Pinpoint the cell where the given text exists, returning its (X, Y) midpoint coordinate. 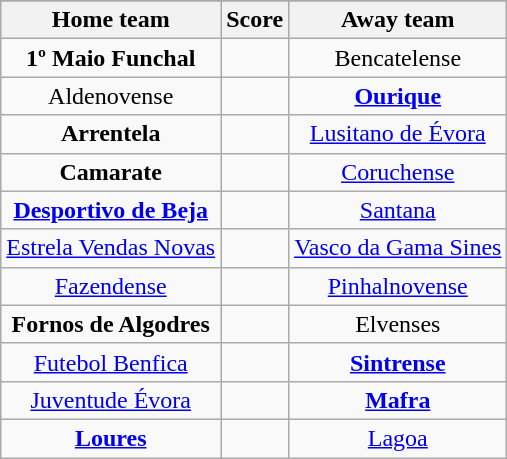
Home team (111, 20)
Lusitano de Évora (398, 134)
Camarate (111, 172)
Loures (111, 438)
Vasco da Gama Sines (398, 248)
Desportivo de Beja (111, 210)
Fazendense (111, 286)
Lagoa (398, 438)
Sintrense (398, 362)
Aldenovense (111, 96)
Mafra (398, 400)
Away team (398, 20)
1º Maio Funchal (111, 58)
Arrentela (111, 134)
Pinhalnovense (398, 286)
Estrela Vendas Novas (111, 248)
Coruchense (398, 172)
Santana (398, 210)
Bencatelense (398, 58)
Score (255, 20)
Fornos de Algodres (111, 324)
Elvenses (398, 324)
Ourique (398, 96)
Juventude Évora (111, 400)
Futebol Benfica (111, 362)
